Identify which cell holds the provided text, then report its [x, y] central coordinate. 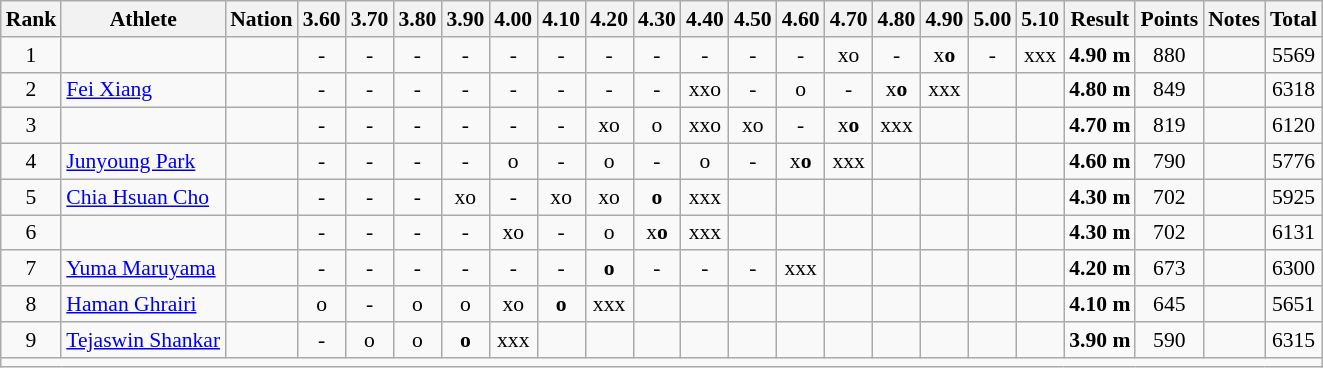
6300 [1294, 269]
6315 [1294, 340]
Fei Xiang [143, 90]
4.20 m [1100, 269]
3.90 m [1100, 340]
Total [1294, 19]
8 [32, 304]
4.90 [944, 19]
4.60 m [1100, 162]
5 [32, 197]
Chia Hsuan Cho [143, 197]
Junyoung Park [143, 162]
5651 [1294, 304]
4.20 [609, 19]
6131 [1294, 233]
3 [32, 126]
6 [32, 233]
3.90 [465, 19]
880 [1169, 55]
4.90 m [1100, 55]
Nation [261, 19]
819 [1169, 126]
6318 [1294, 90]
Points [1169, 19]
4.80 [897, 19]
4.80 m [1100, 90]
7 [32, 269]
849 [1169, 90]
3.70 [370, 19]
4.30 [657, 19]
4.60 [801, 19]
5569 [1294, 55]
Yuma Maruyama [143, 269]
645 [1169, 304]
Athlete [143, 19]
9 [32, 340]
4.10 [561, 19]
Result [1100, 19]
673 [1169, 269]
5.10 [1040, 19]
5925 [1294, 197]
4.00 [513, 19]
4 [32, 162]
4.70 [849, 19]
Tejaswin Shankar [143, 340]
4.50 [753, 19]
5776 [1294, 162]
Notes [1234, 19]
5.00 [992, 19]
6120 [1294, 126]
3.60 [322, 19]
590 [1169, 340]
4.70 m [1100, 126]
Haman Ghrairi [143, 304]
4.40 [705, 19]
Rank [32, 19]
1 [32, 55]
4.10 m [1100, 304]
2 [32, 90]
3.80 [417, 19]
790 [1169, 162]
